Capture the cell that displays the provided text and extract its [x, y] central coordinate. 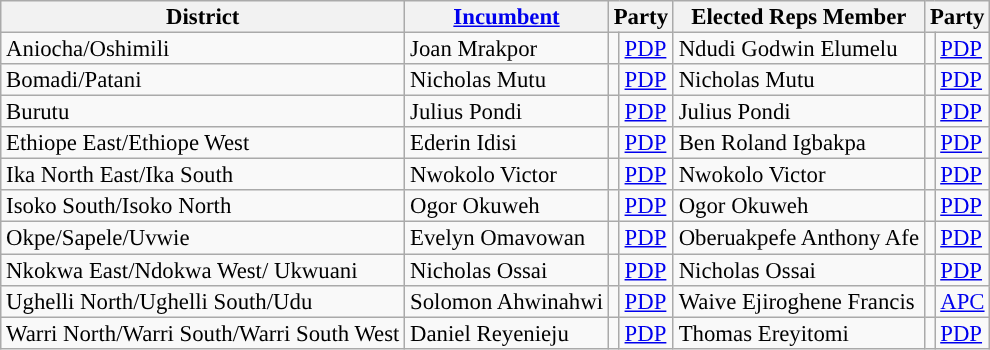
Aniocha/Oshimili [203, 49]
Ndudi Godwin Elumelu [798, 49]
Incumbent [507, 17]
Ben Roland Igbakpa [798, 143]
Isoko South/Isoko North [203, 206]
Waive Ejiroghene Francis [798, 301]
Ika North East/Ika South [203, 175]
Nkokwa East/Ndokwa West/ Ukwuani [203, 270]
Evelyn Omavowan [507, 238]
District [203, 17]
APC [962, 301]
Warri North/Warri South/Warri South West [203, 333]
Elected Reps Member [798, 17]
Bomadi/Patani [203, 80]
Daniel Reyenieju [507, 333]
Thomas Ereyitomi [798, 333]
Ethiope East/Ethiope West [203, 143]
Oberuakpefe Anthony Afe [798, 238]
Ughelli North/Ughelli South/Udu [203, 301]
Okpe/Sapele/Uvwie [203, 238]
Solomon Ahwinahwi [507, 301]
Joan Mrakpor [507, 49]
Burutu [203, 112]
Ederin Idisi [507, 143]
